Return the (x, y) coordinate for the center point of the cell that contains the specified text.  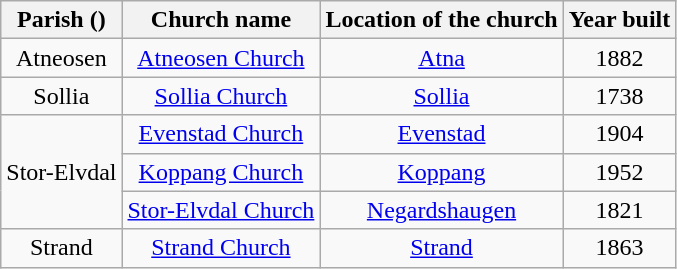
1882 (620, 58)
Strand Church (221, 248)
Negardshaugen (442, 210)
Church name (221, 20)
1952 (620, 172)
Evenstad (442, 134)
Parish () (62, 20)
Year built (620, 20)
Location of the church (442, 20)
Stor-Elvdal (62, 172)
Sollia Church (221, 96)
Atna (442, 58)
1821 (620, 210)
Koppang Church (221, 172)
Atneosen (62, 58)
Koppang (442, 172)
1904 (620, 134)
1863 (620, 248)
Atneosen Church (221, 58)
Stor-Elvdal Church (221, 210)
Evenstad Church (221, 134)
1738 (620, 96)
